Detect which cell encompasses the target text, then output its [X, Y] center coordinate. 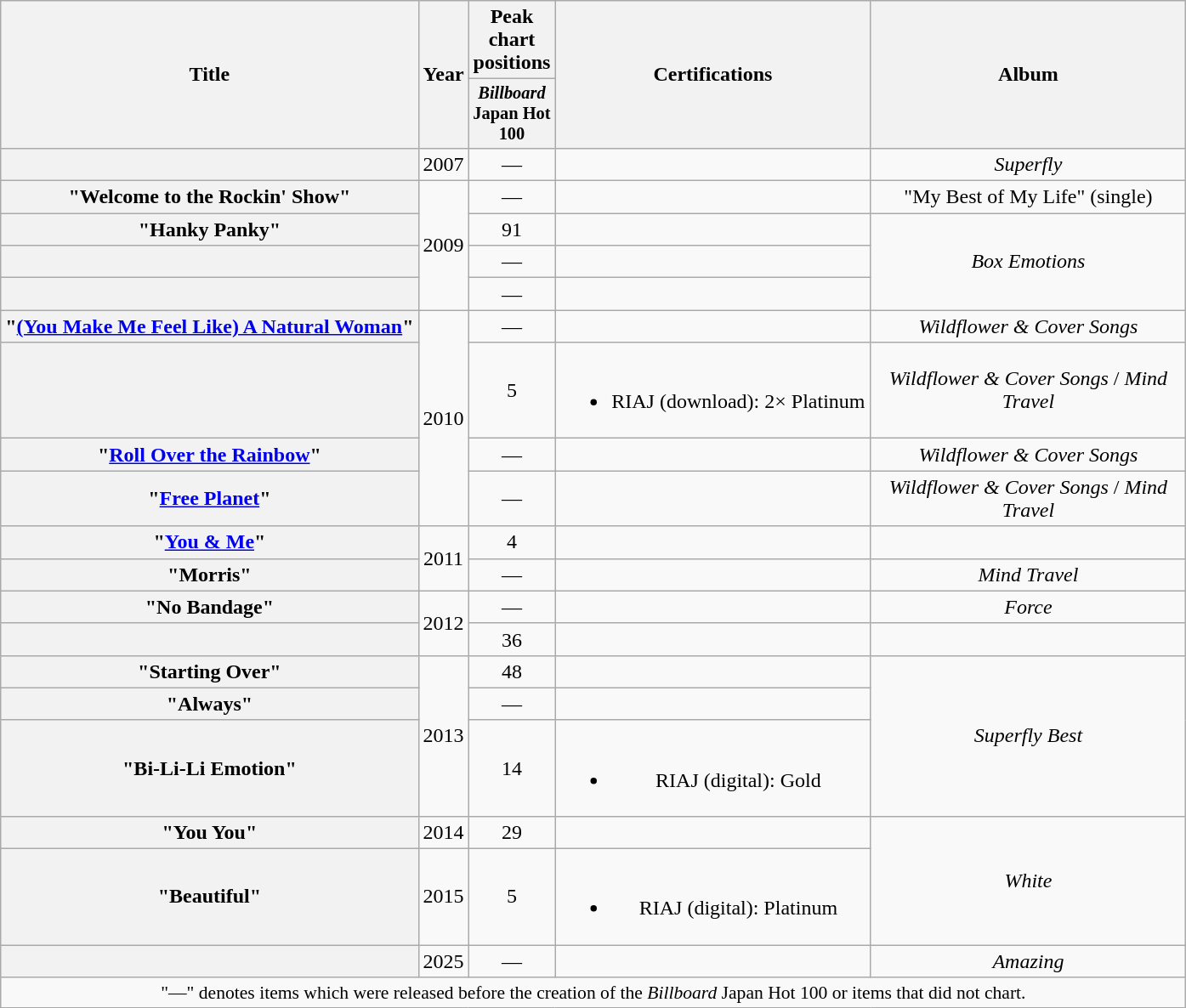
"Morris" [209, 575]
"My Best of My Life" (single) [1029, 197]
"Always" [209, 704]
Billboard Japan Hot 100 [512, 114]
"You You" [209, 832]
2014 [444, 832]
"Free Planet" [209, 498]
RIAJ (download): 2× Platinum [712, 391]
"You & Me" [209, 542]
Peak chart positions [512, 40]
"—" denotes items which were released before the creation of the Billboard Japan Hot 100 or items that did not chart. [593, 993]
4 [512, 542]
"No Bandage" [209, 607]
Album [1029, 75]
"Beautiful" [209, 898]
White [1029, 881]
"Welcome to the Rockin' Show" [209, 197]
2009 [444, 246]
"Starting Over" [209, 671]
Superfly [1029, 164]
29 [512, 832]
Superfly Best [1029, 736]
2007 [444, 164]
14 [512, 768]
"(You Make Me Feel Like) A Natural Woman" [209, 326]
Certifications [712, 75]
Amazing [1029, 961]
Year [444, 75]
2025 [444, 961]
Box Emotions [1029, 262]
RIAJ (digital): Gold [712, 768]
48 [512, 671]
91 [512, 229]
2011 [444, 558]
Mind Travel [1029, 575]
"Bi-Li-Li Emotion" [209, 768]
2012 [444, 623]
2015 [444, 898]
"Roll Over the Rainbow" [209, 455]
Title [209, 75]
2010 [444, 418]
RIAJ (digital): Platinum [712, 898]
Force [1029, 607]
2013 [444, 736]
36 [512, 639]
"Hanky Panky" [209, 229]
